Return the (x, y) coordinate for the center point of the cell that contains the specified text.  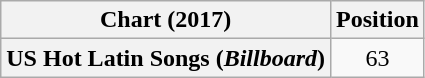
Position (378, 20)
Chart (2017) (166, 20)
63 (378, 58)
US Hot Latin Songs (Billboard) (166, 58)
